Pinpoint the cell where the given text exists, returning its [X, Y] midpoint coordinate. 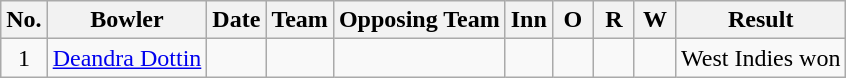
Team [300, 20]
Deandra Dottin [127, 58]
R [614, 20]
Bowler [127, 20]
Opposing Team [419, 20]
W [654, 20]
Date [236, 20]
West Indies won [760, 58]
No. [24, 20]
O [572, 20]
1 [24, 58]
Result [760, 20]
Inn [528, 20]
